Detect which cell encompasses the target text, then output its [x, y] center coordinate. 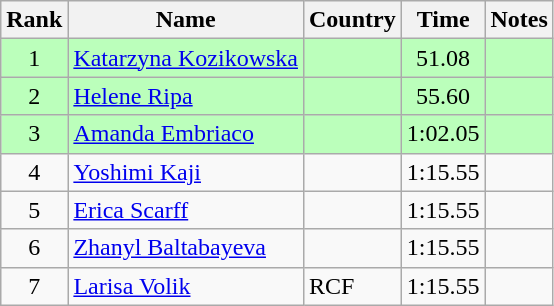
Amanda Embriaco [186, 134]
51.08 [443, 58]
Erica Scarff [186, 210]
Name [186, 20]
Helene Ripa [186, 96]
7 [34, 286]
Yoshimi Kaji [186, 172]
Rank [34, 20]
Larisa Volik [186, 286]
5 [34, 210]
Notes [519, 20]
55.60 [443, 96]
Time [443, 20]
1:02.05 [443, 134]
Katarzyna Kozikowska [186, 58]
Zhanyl Baltabayeva [186, 248]
4 [34, 172]
Country [352, 20]
2 [34, 96]
3 [34, 134]
6 [34, 248]
RCF [352, 286]
1 [34, 58]
